Extract the (x, y) coordinate from the center of the cell holding the provided text.  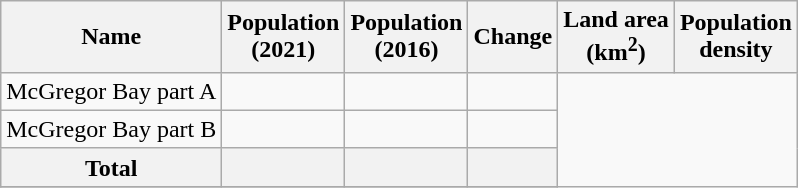
Populationdensity (736, 37)
Land area(km2) (616, 37)
McGregor Bay part B (112, 129)
Change (513, 37)
McGregor Bay part A (112, 91)
Population(2021) (284, 37)
Name (112, 37)
Total (112, 167)
Population(2016) (406, 37)
